Find where the given text appears and provide that cell's center as [x, y] coordinate. 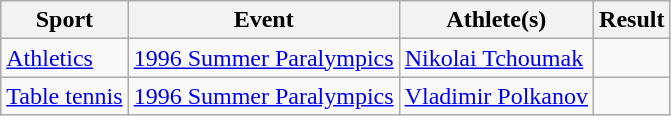
Sport [64, 20]
Event [264, 20]
Vladimir Polkanov [496, 96]
Table tennis [64, 96]
Athletics [64, 58]
Nikolai Tchoumak [496, 58]
Athlete(s) [496, 20]
Result [632, 20]
